Output the (X, Y) coordinate of the center of the cell containing the given text.  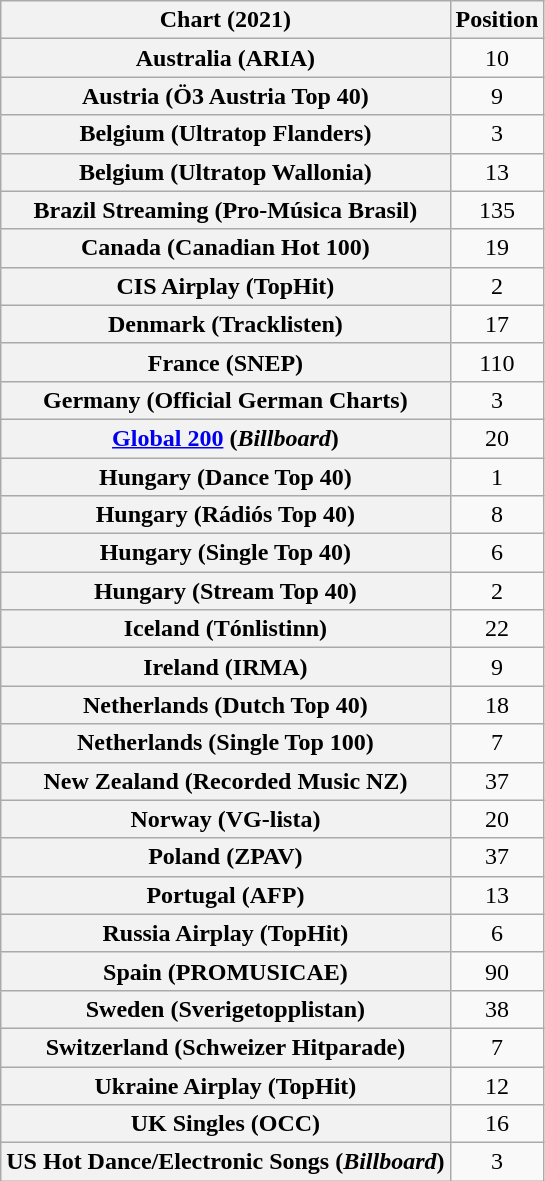
110 (497, 362)
Canada (Canadian Hot 100) (226, 248)
Portugal (AFP) (226, 895)
Global 200 (Billboard) (226, 438)
Austria (Ö3 Austria Top 40) (226, 96)
18 (497, 705)
1 (497, 477)
Hungary (Stream Top 40) (226, 591)
38 (497, 1009)
Spain (PROMUSICAE) (226, 971)
Norway (VG-lista) (226, 819)
New Zealand (Recorded Music NZ) (226, 781)
Position (497, 20)
US Hot Dance/Electronic Songs (Billboard) (226, 1162)
Netherlands (Dutch Top 40) (226, 705)
90 (497, 971)
10 (497, 58)
Germany (Official German Charts) (226, 400)
Iceland (Tónlistinn) (226, 629)
France (SNEP) (226, 362)
Sweden (Sverigetopplistan) (226, 1009)
17 (497, 324)
8 (497, 515)
22 (497, 629)
CIS Airplay (TopHit) (226, 286)
19 (497, 248)
Denmark (Tracklisten) (226, 324)
Russia Airplay (TopHit) (226, 933)
Hungary (Dance Top 40) (226, 477)
Netherlands (Single Top 100) (226, 743)
Ireland (IRMA) (226, 667)
Hungary (Rádiós Top 40) (226, 515)
Hungary (Single Top 40) (226, 553)
Chart (2021) (226, 20)
Switzerland (Schweizer Hitparade) (226, 1047)
12 (497, 1085)
UK Singles (OCC) (226, 1124)
Belgium (Ultratop Wallonia) (226, 172)
135 (497, 210)
Brazil Streaming (Pro-Música Brasil) (226, 210)
Poland (ZPAV) (226, 857)
Australia (ARIA) (226, 58)
Ukraine Airplay (TopHit) (226, 1085)
Belgium (Ultratop Flanders) (226, 134)
16 (497, 1124)
